Scan for the cell matching the given text and deliver its (X, Y) coordinate at center. 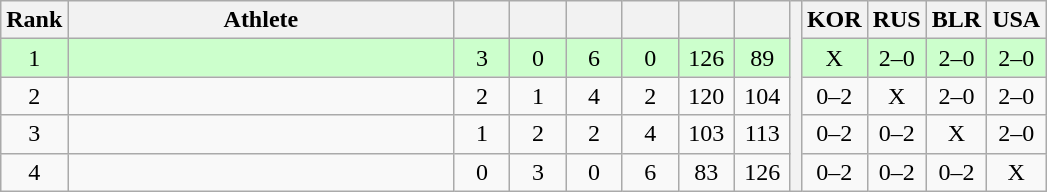
120 (706, 96)
89 (762, 58)
Athlete (261, 20)
BLR (956, 20)
Rank (34, 20)
USA (1016, 20)
83 (706, 172)
104 (762, 96)
113 (762, 134)
103 (706, 134)
KOR (834, 20)
RUS (896, 20)
